From the cell containing the given text, extract its center point as [x, y] coordinate. 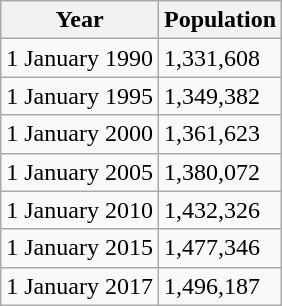
Year [80, 20]
1 January 2017 [80, 286]
1,361,623 [220, 134]
1 January 2015 [80, 248]
1 January 2005 [80, 172]
Population [220, 20]
1,331,608 [220, 58]
1,432,326 [220, 210]
1 January 1990 [80, 58]
1,477,346 [220, 248]
1 January 2010 [80, 210]
1,496,187 [220, 286]
1,380,072 [220, 172]
1 January 1995 [80, 96]
1,349,382 [220, 96]
1 January 2000 [80, 134]
